From the cell containing the given text, extract its center point as (x, y) coordinate. 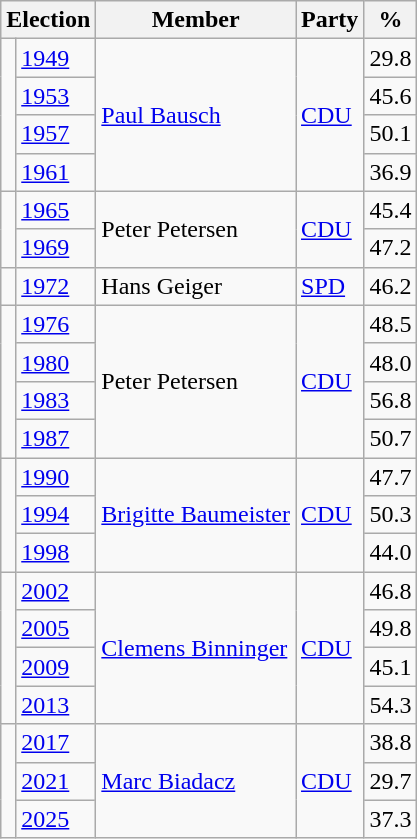
1990 (56, 477)
2002 (56, 591)
46.2 (390, 286)
SPD (330, 286)
Paul Bausch (196, 115)
47.7 (390, 477)
Brigitte Baumeister (196, 515)
48.5 (390, 324)
1998 (56, 553)
29.8 (390, 58)
29.7 (390, 781)
45.1 (390, 667)
50.7 (390, 438)
46.8 (390, 591)
1972 (56, 286)
1949 (56, 58)
Election (48, 20)
50.3 (390, 515)
Clemens Binninger (196, 648)
2021 (56, 781)
50.1 (390, 134)
% (390, 20)
54.3 (390, 705)
44.0 (390, 553)
48.0 (390, 362)
Hans Geiger (196, 286)
1987 (56, 438)
38.8 (390, 743)
47.2 (390, 248)
1957 (56, 134)
1965 (56, 210)
1983 (56, 400)
Member (196, 20)
36.9 (390, 172)
37.3 (390, 819)
1953 (56, 96)
45.6 (390, 96)
2017 (56, 743)
1994 (56, 515)
1961 (56, 172)
Party (330, 20)
2025 (56, 819)
Marc Biadacz (196, 781)
49.8 (390, 629)
1969 (56, 248)
45.4 (390, 210)
2013 (56, 705)
1976 (56, 324)
2009 (56, 667)
1980 (56, 362)
56.8 (390, 400)
2005 (56, 629)
